Determine the [X, Y] coordinate at the center of the cell enclosing the given text.  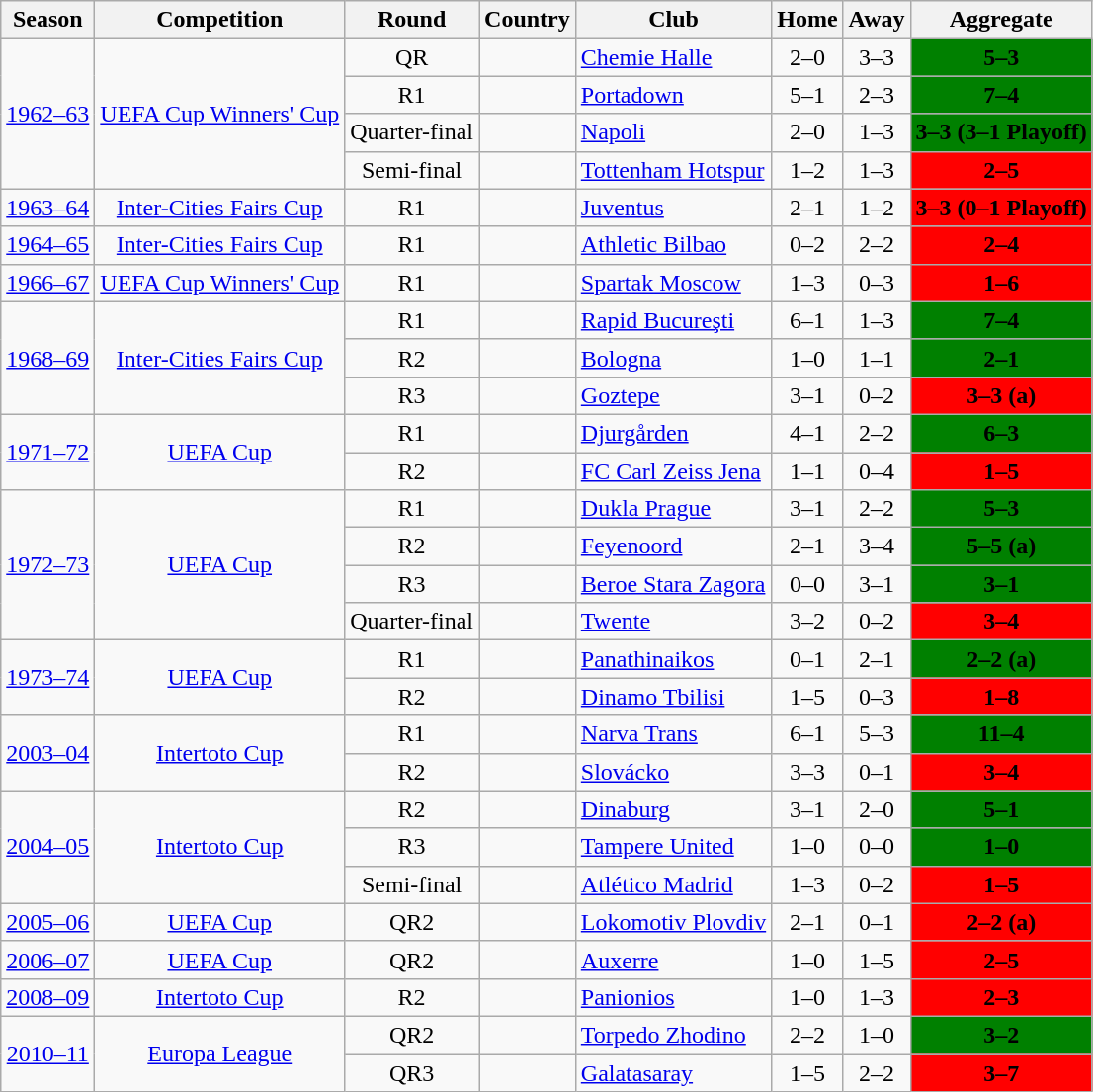
Europa League [219, 1053]
QR3 [412, 1072]
Dinaburg [673, 809]
2006–07 [47, 960]
Portadown [673, 95]
Dukla Prague [673, 509]
Panionios [673, 997]
Lokomotiv Plovdiv [673, 922]
1972–73 [47, 565]
Goztepe [673, 395]
Twente [673, 622]
Atlético Madrid [673, 884]
1966–67 [47, 283]
Beroe Stara Zagora [673, 584]
Panathinaikos [673, 659]
3–3 (a) [1001, 395]
2008–09 [47, 997]
Round [412, 20]
11–4 [1001, 734]
Dinamo Tbilisi [673, 697]
5–5 (a) [1001, 546]
2004–05 [47, 847]
1971–72 [47, 452]
4–1 [807, 433]
2003–04 [47, 753]
3–7 [1001, 1072]
FC Carl Zeiss Jena [673, 471]
Athletic Bilbao [673, 245]
Chemie Halle [673, 57]
Competition [219, 20]
0–4 [877, 471]
Country [528, 20]
Club [673, 20]
Slovácko [673, 772]
3–3 (3–1 Playoff) [1001, 132]
2005–06 [47, 922]
Torpedo Zhodino [673, 1035]
1963–64 [47, 208]
Season [47, 20]
1964–65 [47, 245]
1–8 [1001, 697]
3–3 (0–1 Playoff) [1001, 208]
Away [877, 20]
Juventus [673, 208]
2010–11 [47, 1053]
Spartak Moscow [673, 283]
1–6 [1001, 283]
1962–63 [47, 114]
1968–69 [47, 358]
Narva Trans [673, 734]
Feyenoord [673, 546]
Galatasaray [673, 1072]
Rapid Bucureşti [673, 320]
Tampere United [673, 847]
Bologna [673, 358]
1973–74 [47, 678]
Tottenham Hotspur [673, 170]
Aggregate [1001, 20]
Djurgården [673, 433]
2–4 [1001, 245]
6–3 [1001, 433]
Napoli [673, 132]
QR [412, 57]
Auxerre [673, 960]
Home [807, 20]
